Provide the [X, Y] coordinate of the cell's center where the given text is located.  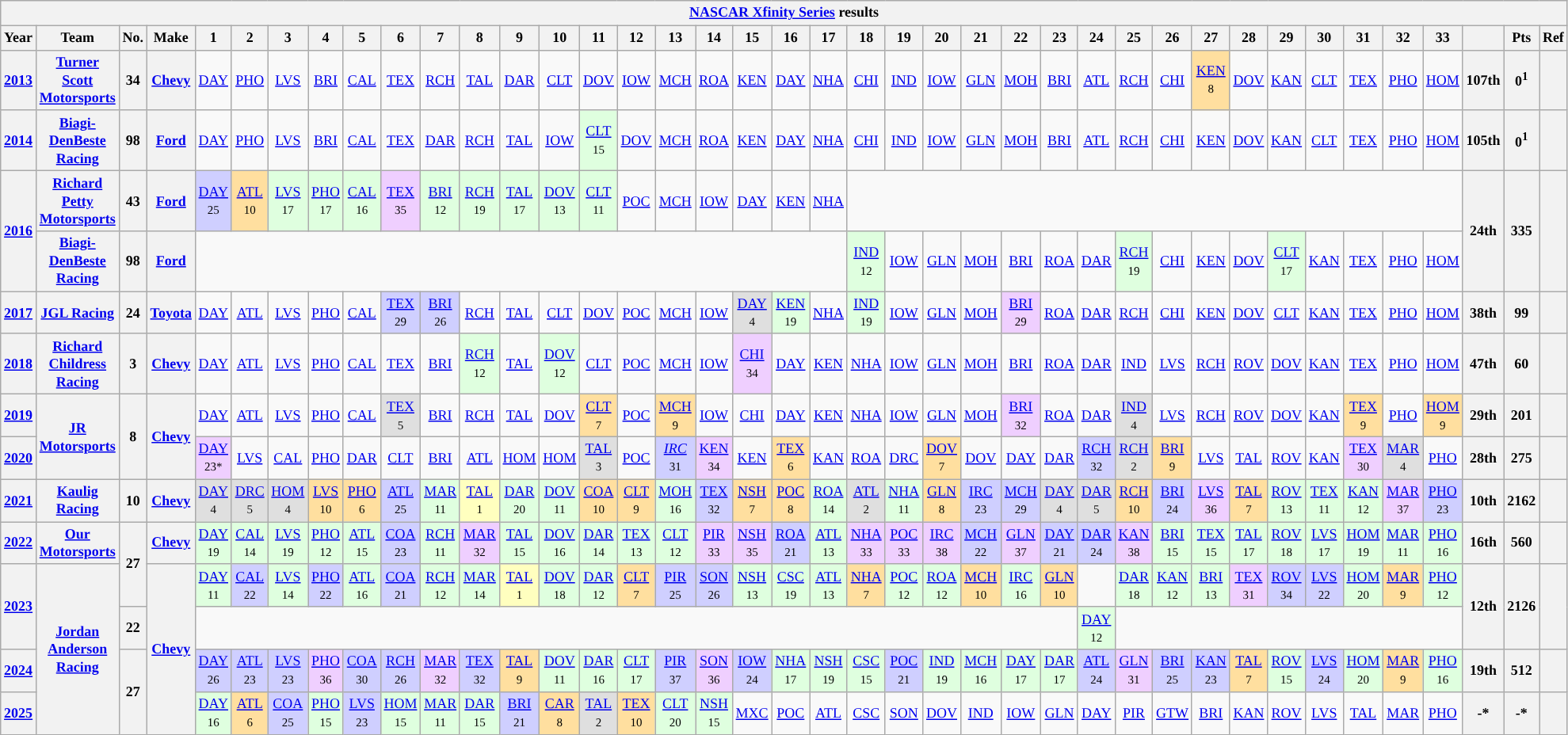
99 [1521, 313]
MXC [752, 713]
MAR14 [479, 585]
HOM15 [401, 713]
CSC15 [866, 671]
GLN10 [1060, 585]
ROA14 [829, 501]
GLN37 [1021, 543]
POC33 [904, 543]
MCH22 [981, 543]
NSH15 [715, 713]
JGL Racing [78, 313]
Our Motorsports [78, 543]
4 [326, 38]
LVS14 [288, 585]
PHO17 [326, 200]
14 [715, 38]
DAY21 [1060, 543]
KEN8 [1211, 80]
29th [1483, 416]
BRI29 [1021, 313]
BRI21 [520, 713]
TEX15 [1211, 543]
BRI26 [441, 313]
23 [1060, 38]
MCH10 [981, 585]
CAL16 [361, 200]
NSH19 [829, 671]
RCH2 [1134, 458]
24th [1483, 230]
21 [981, 38]
34 [133, 80]
DAR15 [479, 713]
Make [171, 38]
ATL25 [401, 501]
IOW24 [752, 671]
Jordan Anderson Racing [78, 649]
ATL23 [250, 671]
2025 [19, 713]
LVS19 [288, 543]
PIR25 [675, 585]
TAL9 [520, 671]
JR Motorsports [78, 437]
2013 [19, 80]
2020 [19, 458]
GLN8 [942, 501]
SON26 [715, 585]
MCH29 [1021, 501]
Pts [1521, 38]
Turner Scott Motorsports [78, 80]
512 [1521, 671]
2162 [1521, 501]
BRI15 [1173, 543]
NSH35 [752, 543]
CAR8 [559, 713]
60 [1521, 364]
DAR18 [1134, 585]
ATL15 [361, 543]
TAL15 [520, 543]
SON [904, 713]
ROV13 [1287, 501]
HOM4 [288, 501]
PHO15 [326, 713]
105th [1483, 140]
NASCAR Xfinity Series results [784, 13]
DOV12 [559, 364]
KAN23 [1211, 671]
TEX35 [401, 200]
28 [1249, 38]
26 [1173, 38]
ROA12 [942, 585]
IRC38 [942, 543]
BRI24 [1173, 501]
DAR17 [1060, 671]
CHI34 [752, 364]
PHO22 [326, 585]
Richard Childress Racing [78, 364]
33 [1444, 38]
DAY17 [1021, 671]
LVS24 [1324, 671]
15 [752, 38]
CLT11 [599, 200]
ROV18 [1287, 543]
MOH16 [675, 501]
107th [1483, 80]
POC21 [904, 671]
12 [636, 38]
GLN31 [1134, 671]
19 [904, 38]
38th [1483, 313]
CLT12 [675, 543]
COA10 [599, 501]
NHA33 [866, 543]
7 [441, 38]
29 [1287, 38]
COA21 [401, 585]
DRC [904, 458]
DAY23* [213, 458]
1 [213, 38]
560 [1521, 543]
HOM9 [1444, 416]
MCH9 [675, 416]
13 [675, 38]
CAL14 [250, 543]
DOV7 [942, 458]
335 [1521, 230]
10th [1483, 501]
MAR37 [1403, 501]
TAL2 [599, 713]
11 [599, 38]
DAY11 [213, 585]
PHO23 [1444, 501]
28th [1483, 458]
TEX10 [636, 713]
NHA11 [904, 501]
DAY19 [213, 543]
DRC5 [250, 501]
PIR33 [715, 543]
275 [1521, 458]
NSH7 [752, 501]
LVS10 [326, 501]
TEX9 [1363, 416]
9 [520, 38]
BRI13 [1211, 585]
ROA21 [791, 543]
DAR14 [599, 543]
2024 [19, 671]
Team [78, 38]
KEN34 [715, 458]
DAR5 [1097, 501]
LVS36 [1211, 501]
Kaulig Racing [78, 501]
BRI12 [441, 200]
TAL3 [599, 458]
MAR [1403, 713]
47th [1483, 364]
2023 [19, 607]
6 [401, 38]
Year [19, 38]
TEX5 [401, 416]
DOV18 [559, 585]
2017 [19, 313]
KEN19 [791, 313]
MAR4 [1403, 458]
DAR12 [599, 585]
COA25 [288, 713]
POC12 [904, 585]
ROV15 [1287, 671]
18 [866, 38]
IRC31 [675, 458]
PIR [1134, 713]
ATL24 [1097, 671]
30 [1324, 38]
NHA17 [791, 671]
BRI9 [1173, 458]
POC8 [791, 501]
16th [1483, 543]
ATL10 [250, 200]
PHO36 [326, 671]
TEX6 [791, 458]
GTW [1173, 713]
2126 [1521, 607]
CSC [866, 713]
PHO6 [361, 501]
IRC23 [981, 501]
MCH16 [981, 671]
SON36 [715, 671]
CLT15 [599, 140]
DAR24 [1097, 543]
ROV34 [1287, 585]
32 [1403, 38]
PIR37 [675, 671]
DOV16 [559, 543]
DOV13 [559, 200]
COA30 [361, 671]
Toyota [171, 313]
BRI32 [1021, 416]
NSH13 [752, 585]
RCH11 [441, 543]
ATL6 [250, 713]
TEX29 [401, 313]
CSC19 [791, 585]
2 [250, 38]
TEX13 [636, 543]
ATL16 [361, 585]
16 [791, 38]
43 [133, 200]
DAY16 [213, 713]
2014 [19, 140]
5 [361, 38]
ATL2 [866, 501]
TEX30 [1363, 458]
IND4 [1134, 416]
DAY26 [213, 671]
2018 [19, 364]
17 [829, 38]
DAY25 [213, 200]
2022 [19, 543]
IRC16 [1021, 585]
20 [942, 38]
Ref [1554, 38]
DAY12 [1097, 628]
TEX31 [1249, 585]
RCH26 [401, 671]
2021 [19, 501]
HOM19 [1363, 543]
IND12 [866, 261]
2016 [19, 230]
DAR20 [520, 501]
COA23 [401, 543]
BRI25 [1173, 671]
19th [1483, 671]
12th [1483, 607]
201 [1521, 416]
Richard Petty Motorsports [78, 200]
CLT20 [675, 713]
RCH32 [1097, 458]
31 [1363, 38]
LVS22 [1324, 585]
NHA7 [866, 585]
CLT9 [636, 501]
2019 [19, 416]
TEX11 [1324, 501]
25 [1134, 38]
DAR16 [599, 671]
RCH10 [1134, 501]
CAL22 [250, 585]
No. [133, 38]
KAN38 [1134, 543]
